Provide the (X, Y) coordinate of the cell's center where the given text is located.  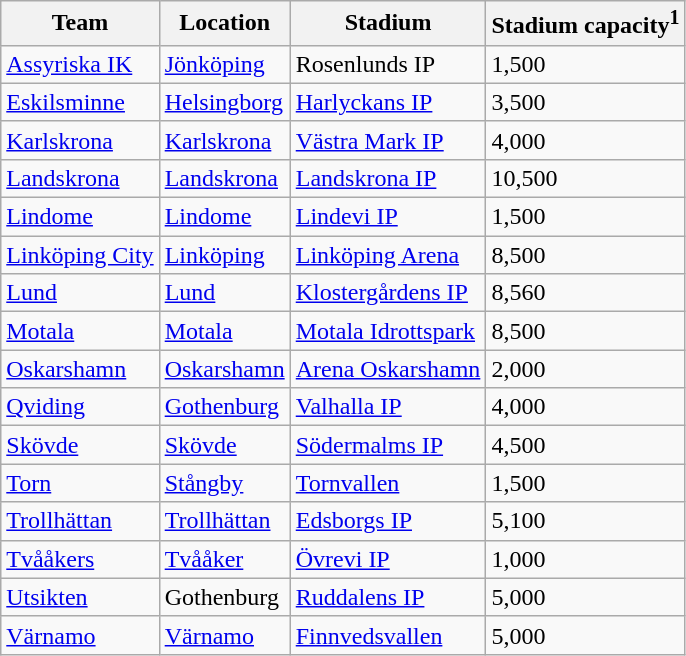
8,560 (586, 293)
Motala Idrottspark (388, 331)
Rosenlunds IP (388, 64)
4,500 (586, 445)
Eskilsminne (80, 102)
Stadium (388, 24)
1,000 (586, 559)
Linköping Arena (388, 255)
Landskrona IP (388, 178)
Utsikten (80, 597)
Torn (80, 483)
5,100 (586, 521)
Linköping City (80, 255)
Södermalms IP (388, 445)
Jönköping (224, 64)
Tvååkers (80, 559)
Stångby (224, 483)
Klostergårdens IP (388, 293)
Team (80, 24)
10,500 (586, 178)
Finnvedsvallen (388, 635)
Lindevi IP (388, 217)
Harlyckans IP (388, 102)
2,000 (586, 369)
Linköping (224, 255)
Helsingborg (224, 102)
Tornvallen (388, 483)
Arena Oskarshamn (388, 369)
Ruddalens IP (388, 597)
Valhalla IP (388, 407)
Tvååker (224, 559)
Edsborgs IP (388, 521)
3,500 (586, 102)
Assyriska IK (80, 64)
Västra Mark IP (388, 140)
Övrevi IP (388, 559)
Location (224, 24)
Qviding (80, 407)
Stadium capacity1 (586, 24)
